Identify which cell holds the provided text, then report its [X, Y] central coordinate. 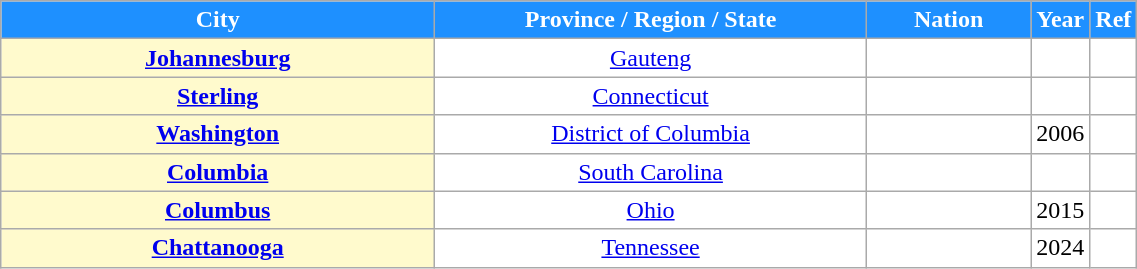
2024 [1060, 248]
South Carolina [651, 172]
2015 [1060, 210]
Tennessee [651, 248]
Ref [1114, 20]
City [218, 20]
Year [1060, 20]
Washington [218, 134]
Connecticut [651, 96]
Sterling [218, 96]
Columbus [218, 210]
Columbia [218, 172]
Chattanooga [218, 248]
Gauteng [651, 58]
Ohio [651, 210]
District of Columbia [651, 134]
Johannesburg [218, 58]
Province / Region / State [651, 20]
Nation [949, 20]
2006 [1060, 134]
